Extract the (X, Y) coordinate from the center of the cell holding the provided text.  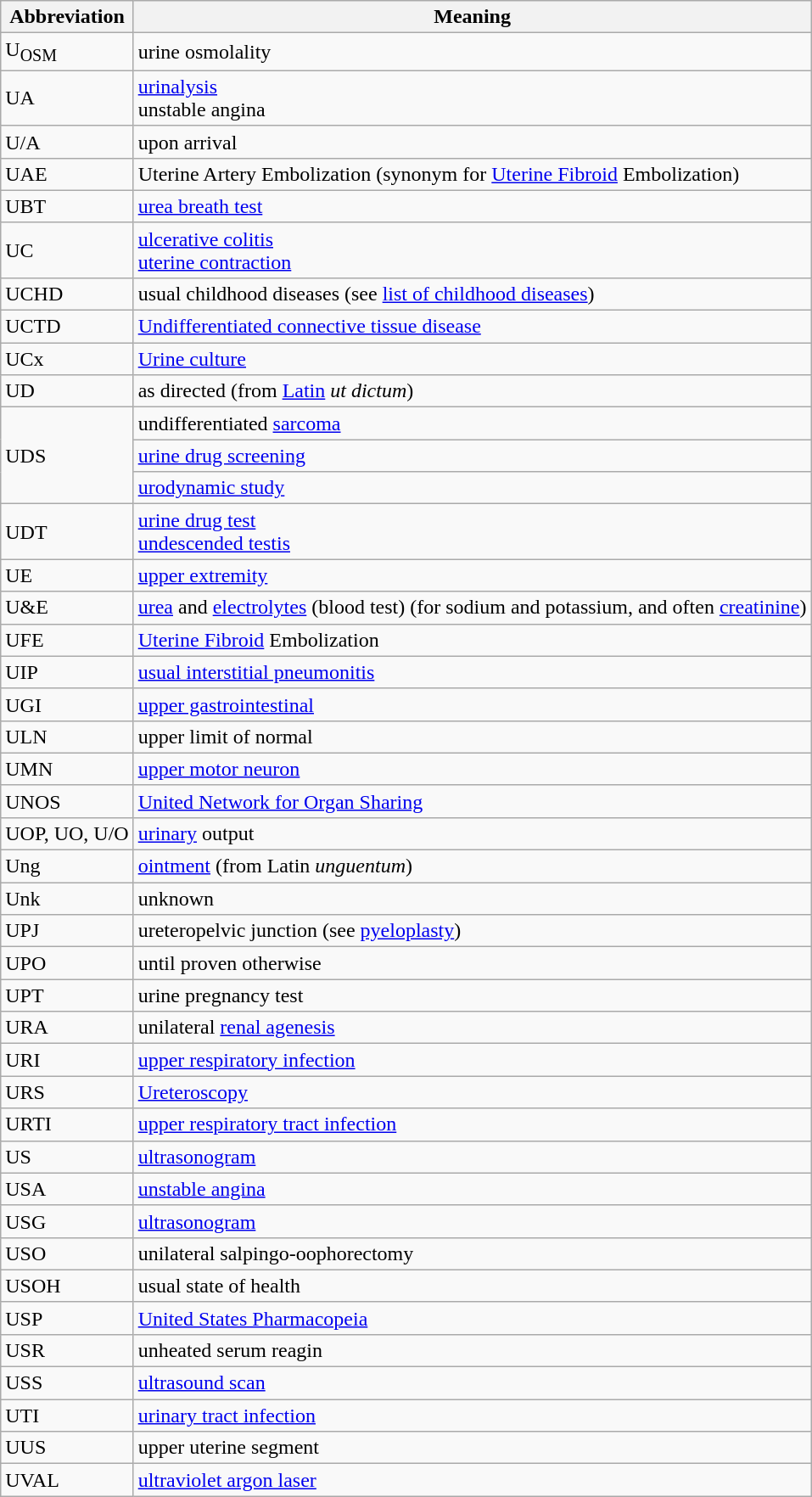
ultrasound scan (472, 1383)
Uterine Fibroid Embolization (472, 640)
undifferentiated sarcoma (472, 423)
UPO (67, 963)
URA (67, 1028)
UE (67, 575)
upper limit of normal (472, 737)
UCTD (67, 327)
UNOS (67, 801)
UIP (67, 672)
UCx (67, 359)
as directed (from Latin ut dictum) (472, 391)
usual childhood diseases (see list of childhood diseases) (472, 294)
upper gastrointestinal (472, 704)
urodynamic study (472, 488)
USA (67, 1189)
USS (67, 1383)
UAE (67, 174)
URS (67, 1092)
upon arrival (472, 142)
UUS (67, 1448)
unilateral renal agenesis (472, 1028)
UC (67, 249)
UDT (67, 531)
USP (67, 1318)
usual interstitial pneumonitis (472, 672)
ointment (from Latin unguentum) (472, 866)
USG (67, 1221)
USO (67, 1253)
UD (67, 391)
urinalysis unstable angina (472, 98)
urea and electrolytes (blood test) (for sodium and potassium, and often creatinine) (472, 608)
United Network for Organ Sharing (472, 801)
unheated serum reagin (472, 1350)
upper respiratory tract infection (472, 1124)
UOP, UO, U/O (67, 833)
UPJ (67, 931)
UPT (67, 995)
urine pregnancy test (472, 995)
ultraviolet argon laser (472, 1480)
ULN (67, 737)
upper uterine segment (472, 1448)
UCHD (67, 294)
upper extremity (472, 575)
usual state of health (472, 1286)
UFE (67, 640)
ulcerative colitis uterine contraction (472, 249)
urine osmolality (472, 52)
US (67, 1157)
UMN (67, 769)
unknown (472, 899)
U&E (67, 608)
unstable angina (472, 1189)
upper motor neuron (472, 769)
United States Pharmacopeia (472, 1318)
unilateral salpingo-oophorectomy (472, 1253)
Ureteroscopy (472, 1092)
UTI (67, 1416)
until proven otherwise (472, 963)
URTI (67, 1124)
UGI (67, 704)
urine drug test undescended testis (472, 531)
USOH (67, 1286)
UDS (67, 456)
Abbreviation (67, 17)
UBT (67, 206)
Uterine Artery Embolization (synonym for Uterine Fibroid Embolization) (472, 174)
URI (67, 1060)
UOSM (67, 52)
ureteropelvic junction (see pyeloplasty) (472, 931)
urea breath test (472, 206)
urine drug screening (472, 456)
USR (67, 1350)
UVAL (67, 1480)
urinary output (472, 833)
upper respiratory infection (472, 1060)
UA (67, 98)
Unk (67, 899)
Urine culture (472, 359)
urinary tract infection (472, 1416)
Ung (67, 866)
Meaning (472, 17)
U/A (67, 142)
Undifferentiated connective tissue disease (472, 327)
